Detect which cell encompasses the target text, then output its [x, y] center coordinate. 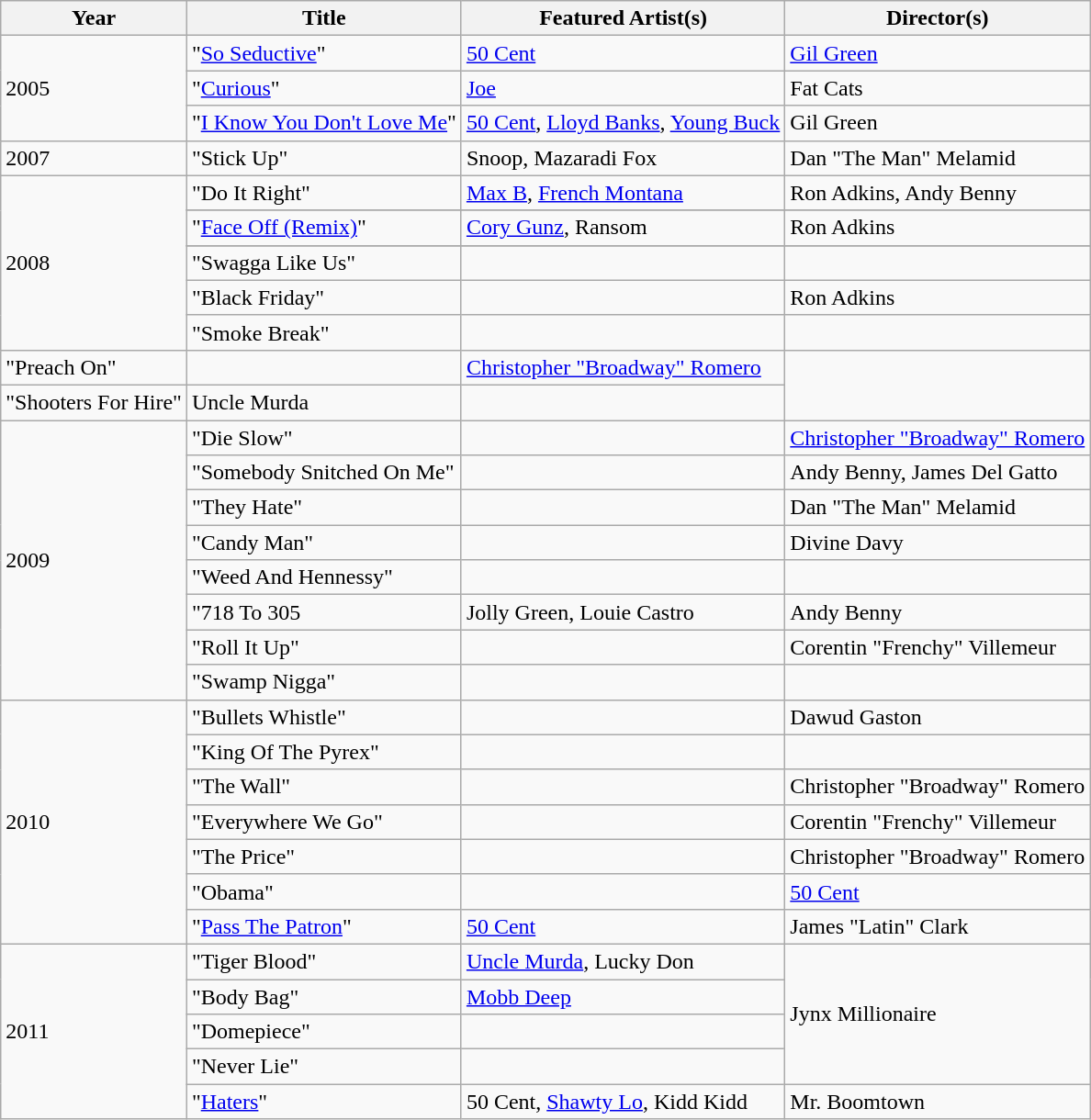
"Black Friday" [323, 297]
2008 [94, 263]
Dawud Gaston [938, 717]
"So Seductive" [323, 53]
"Obama" [323, 891]
Uncle Murda [323, 402]
Snoop, Mazaradi Fox [623, 158]
"The Wall" [323, 787]
"Shooters For Hire" [94, 402]
"Face Off (Remix)" [323, 228]
"I Know You Don't Love Me" [323, 123]
"Roll It Up" [323, 647]
2009 [94, 560]
James "Latin" Clark [938, 926]
50 Cent, Shawty Lo, Kidd Kidd [623, 1102]
Director(s) [938, 18]
"Weed And Hennessy" [323, 577]
"Pass The Patron" [323, 926]
"King Of The Pyrex" [323, 752]
"Die Slow" [323, 438]
"Haters" [323, 1102]
Max B, French Montana [623, 193]
"Swamp Nigga" [323, 682]
"They Hate" [323, 508]
Andy Benny, James Del Gatto [938, 473]
Mobb Deep [623, 996]
"Body Bag" [323, 996]
Joe [623, 88]
"Do It Right" [323, 193]
"718 To 305 [323, 612]
"Somebody Snitched On Me" [323, 473]
2011 [94, 1031]
"Smoke Break" [323, 332]
"Curious" [323, 88]
50 Cent, Lloyd Banks, Young Buck [623, 123]
"Never Lie" [323, 1067]
2010 [94, 822]
"The Price" [323, 857]
Jynx Millionaire [938, 1014]
"Bullets Whistle" [323, 717]
"Everywhere We Go" [323, 822]
Featured Artist(s) [623, 18]
Cory Gunz, Ransom [623, 228]
"Preach On" [94, 367]
Ron Adkins, Andy Benny [938, 193]
Jolly Green, Louie Castro [623, 612]
2007 [94, 158]
Title [323, 18]
Mr. Boomtown [938, 1102]
"Swagga Like Us" [323, 263]
"Candy Man" [323, 543]
Andy Benny [938, 612]
Divine Davy [938, 543]
Uncle Murda, Lucky Don [623, 961]
"Tiger Blood" [323, 961]
2005 [94, 88]
Year [94, 18]
"Stick Up" [323, 158]
Fat Cats [938, 88]
"Domepiece" [323, 1032]
